Capture the cell that displays the provided text and extract its (x, y) central coordinate. 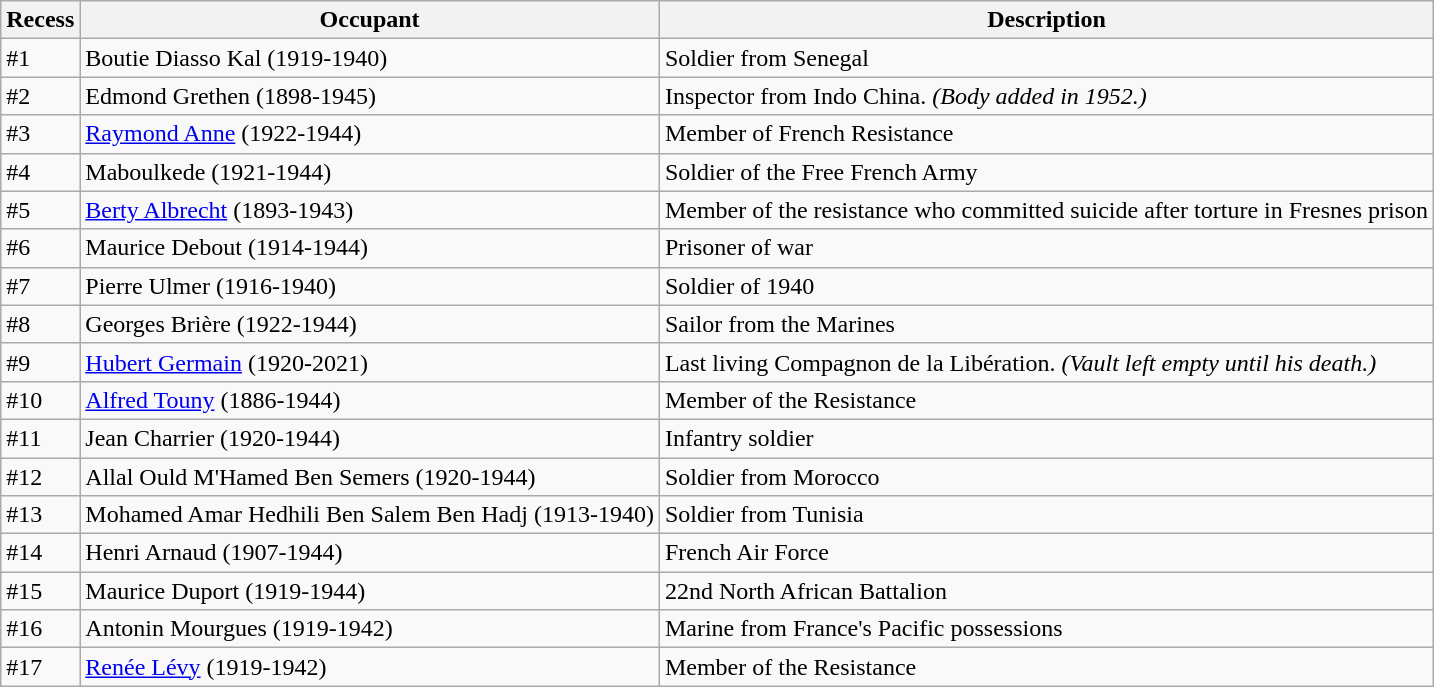
22nd North African Battalion (1046, 591)
Georges Brière (1922-1944) (370, 324)
Marine from France's Pacific possessions (1046, 629)
Pierre Ulmer (1916-1940) (370, 286)
Allal Ould M'Hamed Ben Semers (1920-1944) (370, 477)
Soldier from Morocco (1046, 477)
Soldier from Tunisia (1046, 515)
#12 (40, 477)
Maurice Debout (1914-1944) (370, 248)
Member of French Resistance (1046, 134)
#2 (40, 96)
Raymond Anne (1922-1944) (370, 134)
#4 (40, 172)
Alfred Touny (1886-1944) (370, 400)
Last living Compagnon de la Libération. (Vault left empty until his death.) (1046, 362)
#14 (40, 553)
#17 (40, 667)
#6 (40, 248)
Henri Arnaud (1907-1944) (370, 553)
Maurice Duport (1919-1944) (370, 591)
Jean Charrier (1920-1944) (370, 438)
#9 (40, 362)
Occupant (370, 20)
#8 (40, 324)
Boutie Diasso Kal (1919-1940) (370, 58)
Soldier of 1940 (1046, 286)
Member of the resistance who committed suicide after torture in Fresnes prison (1046, 210)
Recess (40, 20)
#10 (40, 400)
#5 (40, 210)
French Air Force (1046, 553)
Renée Lévy (1919-1942) (370, 667)
#7 (40, 286)
Maboulkede (1921-1944) (370, 172)
Berty Albrecht (1893-1943) (370, 210)
#15 (40, 591)
Description (1046, 20)
Sailor from the Marines (1046, 324)
#11 (40, 438)
Inspector from Indo China. (Body added in 1952.) (1046, 96)
#3 (40, 134)
Soldier of the Free French Army (1046, 172)
Edmond Grethen (1898-1945) (370, 96)
Prisoner of war (1046, 248)
Soldier from Senegal (1046, 58)
#16 (40, 629)
Mohamed Amar Hedhili Ben Salem Ben Hadj (1913-1940) (370, 515)
#13 (40, 515)
Infantry soldier (1046, 438)
#1 (40, 58)
Antonin Mourgues (1919-1942) (370, 629)
Hubert Germain (1920-2021) (370, 362)
